Locate the cell with the specified text and output its (x, y) center coordinate. 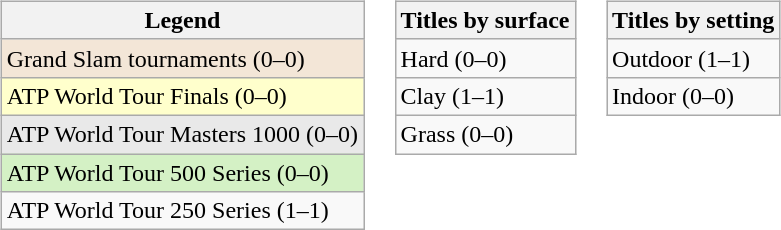
Titles by surface (485, 20)
Grass (0–0) (485, 134)
ATP World Tour 500 Series (0–0) (182, 173)
Titles by setting (694, 20)
ATP World Tour Masters 1000 (0–0) (182, 134)
Clay (1–1) (485, 96)
Outdoor (1–1) (694, 58)
Grand Slam tournaments (0–0) (182, 58)
Hard (0–0) (485, 58)
ATP World Tour Finals (0–0) (182, 96)
ATP World Tour 250 Series (1–1) (182, 211)
Legend (182, 20)
Indoor (0–0) (694, 96)
